Output the [x, y] coordinate of the center of the cell containing the given text.  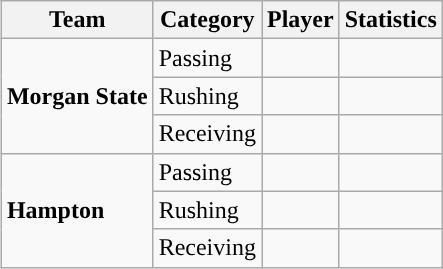
Hampton [77, 210]
Category [207, 20]
Team [77, 20]
Morgan State [77, 96]
Statistics [390, 20]
Player [301, 20]
